Capture the cell that displays the provided text and extract its (x, y) central coordinate. 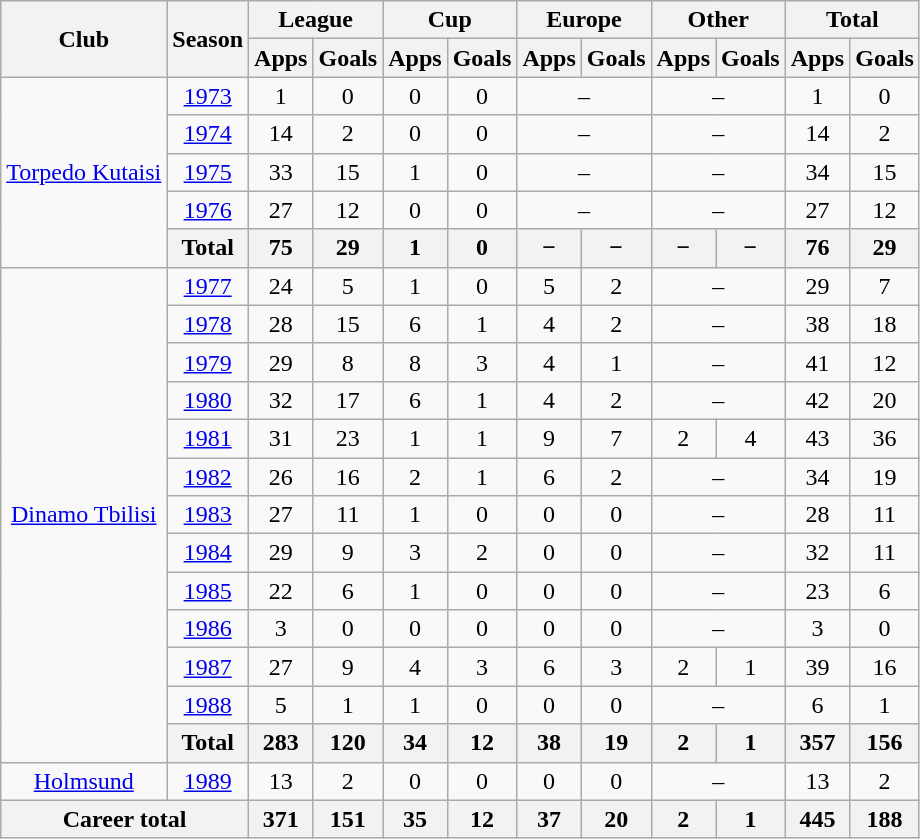
Career total (125, 819)
1979 (208, 362)
Season (208, 39)
41 (817, 362)
League (316, 20)
43 (817, 438)
Cup (450, 20)
1975 (208, 172)
76 (817, 248)
37 (549, 819)
1988 (208, 705)
18 (885, 324)
42 (817, 400)
1989 (208, 781)
22 (281, 591)
283 (281, 743)
Torpedo Kutaisi (84, 172)
75 (281, 248)
445 (817, 819)
1982 (208, 477)
357 (817, 743)
1981 (208, 438)
Other (718, 20)
1974 (208, 134)
1976 (208, 210)
188 (885, 819)
36 (885, 438)
1987 (208, 667)
Dinamo Tbilisi (84, 514)
31 (281, 438)
1973 (208, 96)
1985 (208, 591)
1977 (208, 286)
24 (281, 286)
Europe (584, 20)
35 (415, 819)
1980 (208, 400)
156 (885, 743)
1983 (208, 515)
Club (84, 39)
371 (281, 819)
1984 (208, 553)
39 (817, 667)
151 (348, 819)
33 (281, 172)
1986 (208, 629)
1978 (208, 324)
26 (281, 477)
17 (348, 400)
120 (348, 743)
Holmsund (84, 781)
